From the cell containing the given text, extract its center point as (x, y) coordinate. 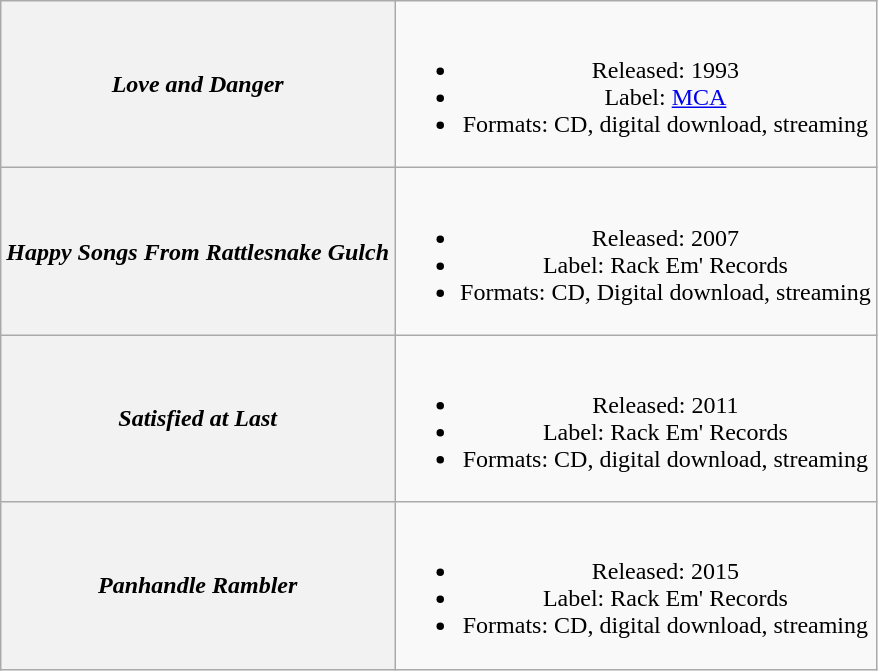
Panhandle Rambler (198, 586)
Released: 2007Label: Rack Em' RecordsFormats: CD, Digital download, streaming (636, 252)
Satisfied at Last (198, 418)
Released: 2015Label: Rack Em' RecordsFormats: CD, digital download, streaming (636, 586)
Love and Danger (198, 84)
Released: 1993Label: MCAFormats: CD, digital download, streaming (636, 84)
Released: 2011Label: Rack Em' RecordsFormats: CD, digital download, streaming (636, 418)
Happy Songs From Rattlesnake Gulch (198, 252)
